Return the [x, y] coordinate for the center point of the cell that contains the specified text.  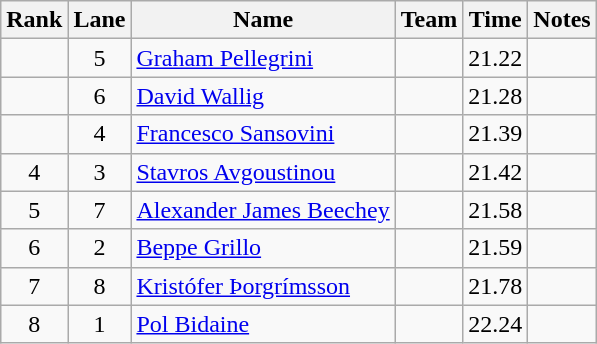
Team [429, 20]
21.42 [496, 172]
Alexander James Beechey [263, 210]
21.39 [496, 134]
22.24 [496, 324]
21.28 [496, 96]
2 [100, 248]
Name [263, 20]
Kristófer Þorgrímsson [263, 286]
21.58 [496, 210]
21.78 [496, 286]
21.22 [496, 58]
Beppe Grillo [263, 248]
Graham Pellegrini [263, 58]
Francesco Sansovini [263, 134]
David Wallig [263, 96]
3 [100, 172]
21.59 [496, 248]
1 [100, 324]
Notes [562, 20]
Lane [100, 20]
Stavros Avgoustinou [263, 172]
Time [496, 20]
Rank [34, 20]
Pol Bidaine [263, 324]
